For the text-containing cell, return its midpoint in (x, y) coordinate format. 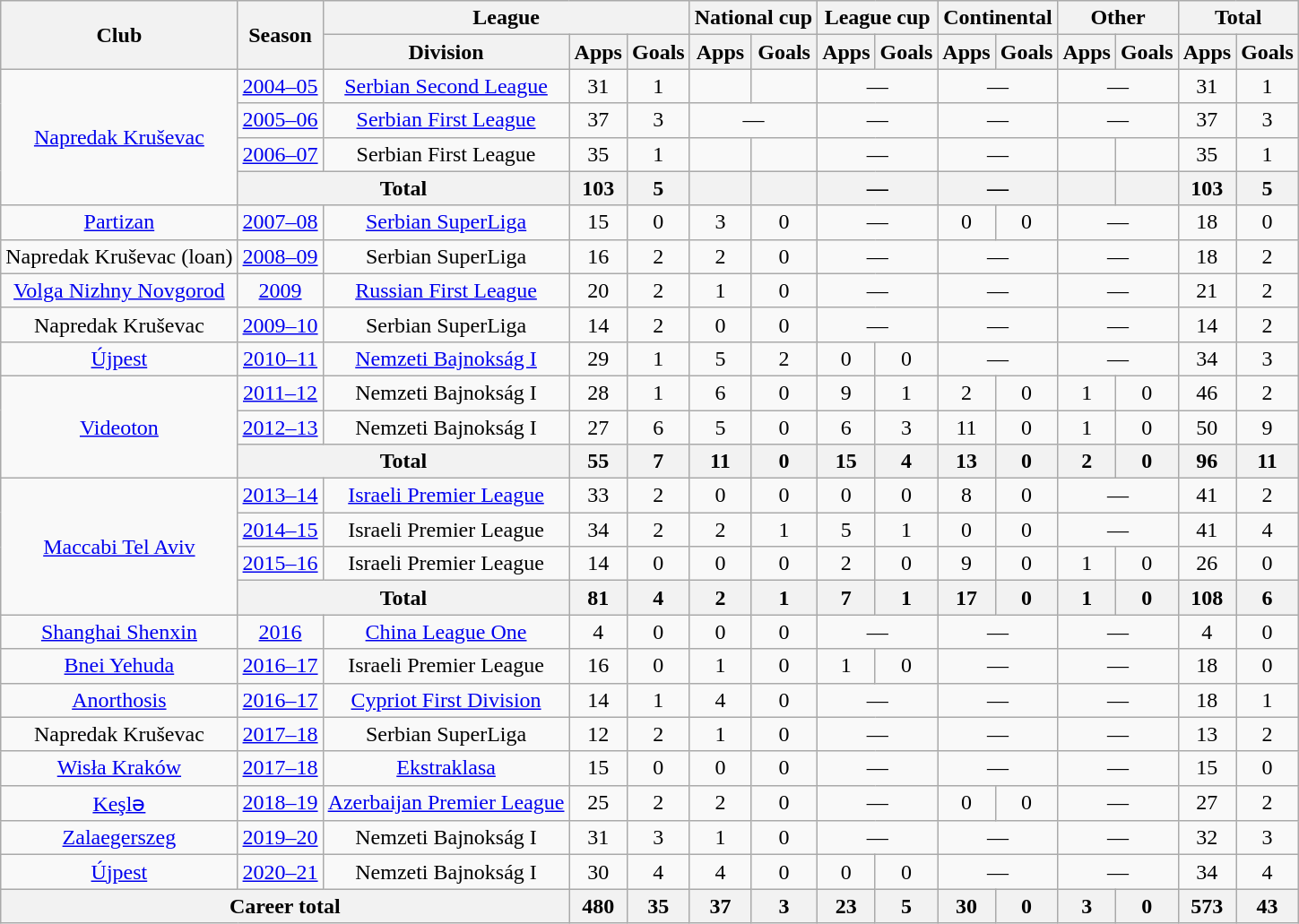
Russian First League (446, 290)
2011–12 (280, 393)
Azerbaijan Premier League (446, 803)
Maccabi Tel Aviv (119, 547)
25 (598, 803)
2008–09 (280, 256)
2016 (280, 632)
43 (1268, 906)
Season (280, 35)
81 (598, 598)
Ekstraklasa (446, 768)
Partizan (119, 222)
Serbian Second League (446, 86)
2006–07 (280, 154)
2020–21 (280, 872)
21 (1207, 290)
480 (598, 906)
Anorthosis (119, 700)
23 (846, 906)
96 (1207, 462)
Cypriot First Division (446, 700)
573 (1207, 906)
League cup (878, 18)
China League One (446, 632)
108 (1207, 598)
National cup (753, 18)
2013–14 (280, 496)
Keşlə (119, 803)
17 (966, 598)
12 (598, 734)
26 (1207, 564)
50 (1207, 427)
Zalaegerszeg (119, 838)
2004–05 (280, 86)
Videoton (119, 427)
29 (598, 358)
2014–15 (280, 530)
Division (446, 52)
Bnei Yehuda (119, 666)
8 (966, 496)
2009 (280, 290)
2009–10 (280, 324)
Other (1118, 18)
League (506, 18)
20 (598, 290)
Continental (998, 18)
Wisła Kraków (119, 768)
33 (598, 496)
2012–13 (280, 427)
55 (598, 462)
Career total (285, 906)
2015–16 (280, 564)
Shanghai Shenxin (119, 632)
Napredak Kruševac (loan) (119, 256)
Club (119, 35)
2010–11 (280, 358)
2018–19 (280, 803)
Volga Nizhny Novgorod (119, 290)
46 (1207, 393)
28 (598, 393)
32 (1207, 838)
2007–08 (280, 222)
2019–20 (280, 838)
2005–06 (280, 120)
